Return [X, Y] of the center of cell containing provided text 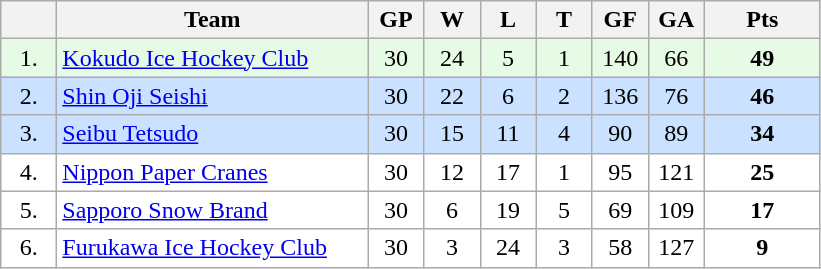
58 [620, 248]
15 [452, 134]
Sapporo Snow Brand [212, 210]
95 [620, 172]
9 [762, 248]
25 [762, 172]
49 [762, 58]
Pts [762, 20]
GA [676, 20]
34 [762, 134]
Furukawa Ice Hockey Club [212, 248]
6. [29, 248]
89 [676, 134]
90 [620, 134]
19 [508, 210]
GF [620, 20]
11 [508, 134]
Team [212, 20]
T [564, 20]
W [452, 20]
L [508, 20]
69 [620, 210]
22 [452, 96]
Nippon Paper Cranes [212, 172]
121 [676, 172]
2 [564, 96]
4. [29, 172]
Shin Oji Seishi [212, 96]
3. [29, 134]
Kokudo Ice Hockey Club [212, 58]
5. [29, 210]
76 [676, 96]
12 [452, 172]
109 [676, 210]
1. [29, 58]
136 [620, 96]
140 [620, 58]
GP [396, 20]
66 [676, 58]
46 [762, 96]
2. [29, 96]
4 [564, 134]
Seibu Tetsudo [212, 134]
127 [676, 248]
